For the text-containing cell, return its midpoint in (x, y) coordinate format. 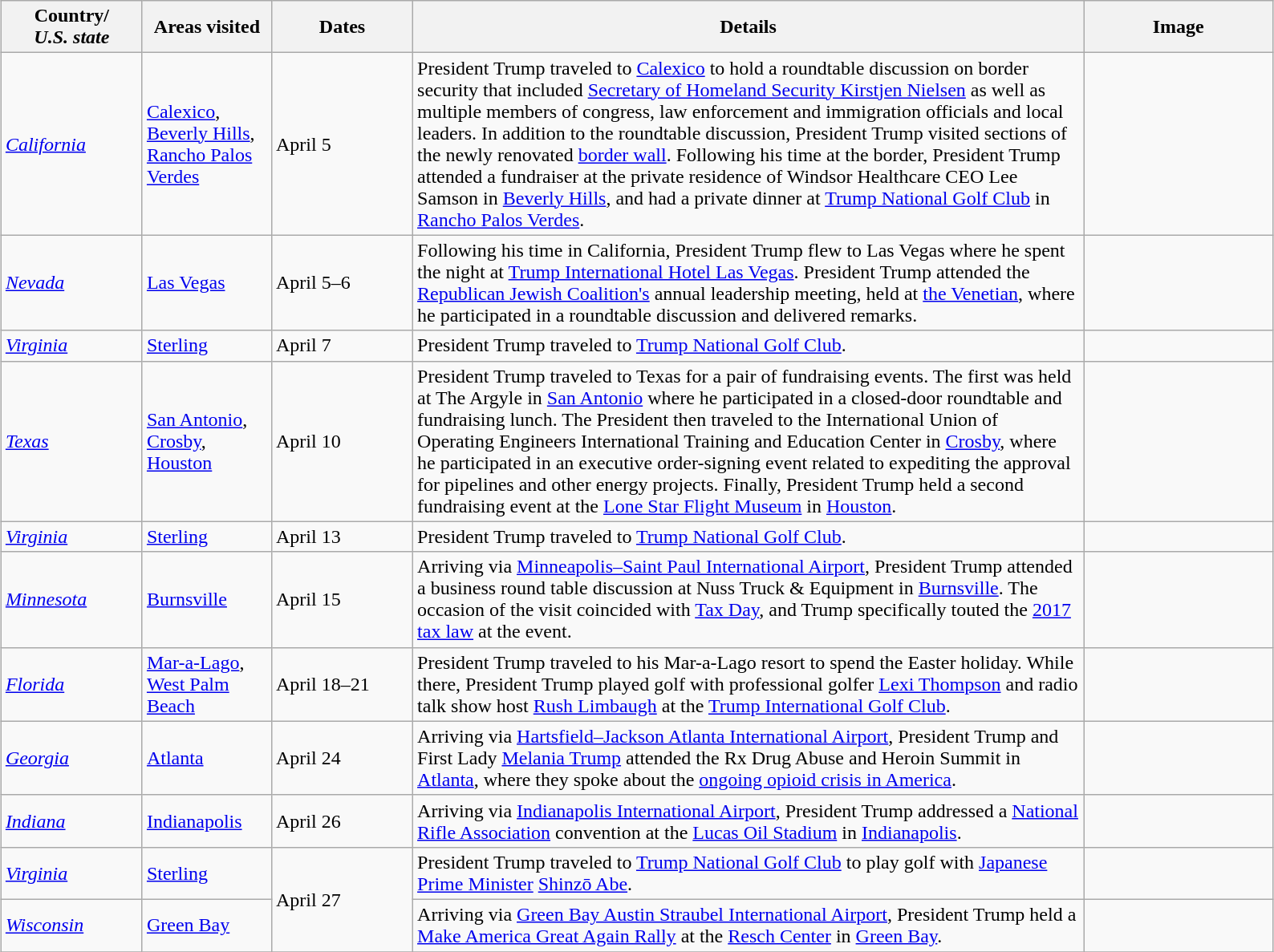
Dates (342, 27)
Nevada (71, 282)
President Trump traveled to Trump National Golf Club to play golf with Japanese Prime Minister Shinzō Abe. (749, 873)
Arriving via Green Bay Austin Straubel International Airport, President Trump held a Make America Great Again Rally at the Resch Center in Green Bay. (749, 926)
April 15 (342, 600)
Green Bay (207, 926)
Country/U.S. state (71, 27)
Atlanta (207, 758)
Image (1179, 27)
Indiana (71, 821)
April 13 (342, 537)
April 7 (342, 346)
Las Vegas (207, 282)
Mar-a-Lago, West Palm Beach (207, 684)
Wisconsin (71, 926)
April 24 (342, 758)
San Antonio, Crosby, Houston (207, 441)
Indianapolis (207, 821)
Calexico, Beverly Hills, Rancho Palos Verdes (207, 144)
April 26 (342, 821)
Florida (71, 684)
April 27 (342, 899)
Texas (71, 441)
Areas visited (207, 27)
April 18–21 (342, 684)
Minnesota (71, 600)
April 5–6 (342, 282)
Georgia (71, 758)
Details (749, 27)
Burnsville (207, 600)
California (71, 144)
April 5 (342, 144)
April 10 (342, 441)
